Capture the cell that displays the provided text and extract its (x, y) central coordinate. 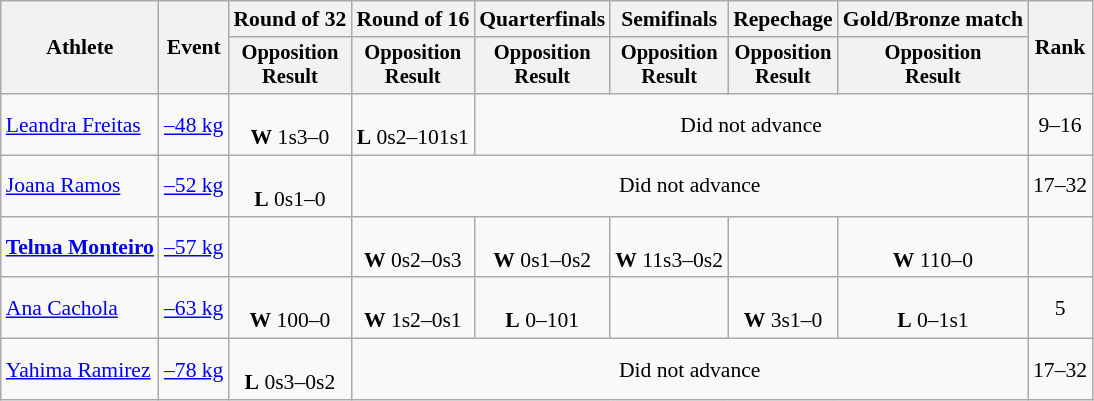
–48 kg (194, 124)
W 100–0 (290, 308)
W 3s1–0 (783, 308)
–78 kg (194, 370)
–63 kg (194, 308)
L 0–101 (542, 308)
Gold/Bronze match (933, 19)
W 110–0 (933, 248)
L 0s1–0 (290, 186)
W 1s3–0 (290, 124)
W 0s2–0s3 (412, 248)
W 1s2–0s1 (412, 308)
L 0–1s1 (933, 308)
Semifinals (669, 19)
Quarterfinals (542, 19)
5 (1060, 308)
Event (194, 48)
–52 kg (194, 186)
Repechage (783, 19)
Athlete (80, 48)
Ana Cachola (80, 308)
Round of 32 (290, 19)
–57 kg (194, 248)
Leandra Freitas (80, 124)
Yahima Ramirez (80, 370)
Joana Ramos (80, 186)
Telma Monteiro (80, 248)
W 11s3–0s2 (669, 248)
W 0s1–0s2 (542, 248)
Rank (1060, 48)
Round of 16 (412, 19)
L 0s3–0s2 (290, 370)
L 0s2–101s1 (412, 124)
9–16 (1060, 124)
